Scan for the cell matching the given text and deliver its (x, y) coordinate at center. 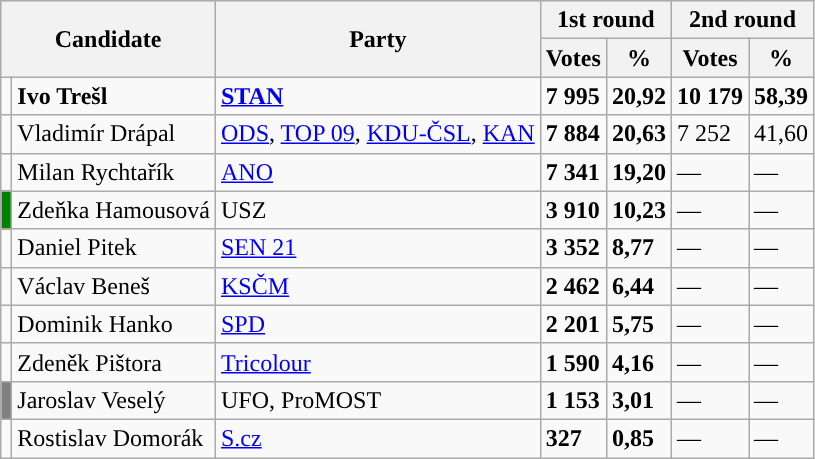
Jaroslav Veselý (114, 400)
Václav Beneš (114, 286)
5,75 (638, 324)
Zdeňka Hamousová (114, 210)
7 341 (573, 172)
2 201 (573, 324)
6,44 (638, 286)
Rostislav Domorák (114, 438)
Zdeněk Pištora (114, 362)
7 252 (710, 134)
Tricolour (378, 362)
8,77 (638, 248)
3 910 (573, 210)
10,23 (638, 210)
UFO, ProMOST (378, 400)
Vladimír Drápal (114, 134)
SPD (378, 324)
1 590 (573, 362)
3 352 (573, 248)
7 995 (573, 96)
Ivo Trešl (114, 96)
0,85 (638, 438)
19,20 (638, 172)
10 179 (710, 96)
USZ (378, 210)
Candidate (108, 39)
20,92 (638, 96)
ANO (378, 172)
S.cz (378, 438)
327 (573, 438)
2nd round (742, 20)
Milan Rychtařík (114, 172)
2 462 (573, 286)
Party (378, 39)
Daniel Pitek (114, 248)
1 153 (573, 400)
4,16 (638, 362)
1st round (606, 20)
Dominik Hanko (114, 324)
58,39 (780, 96)
ODS, TOP 09, KDU-ČSL, KAN (378, 134)
7 884 (573, 134)
SEN 21 (378, 248)
KSČM (378, 286)
20,63 (638, 134)
41,60 (780, 134)
3,01 (638, 400)
STAN (378, 96)
